Determine the [x, y] coordinate at the center of the cell enclosing the given text.  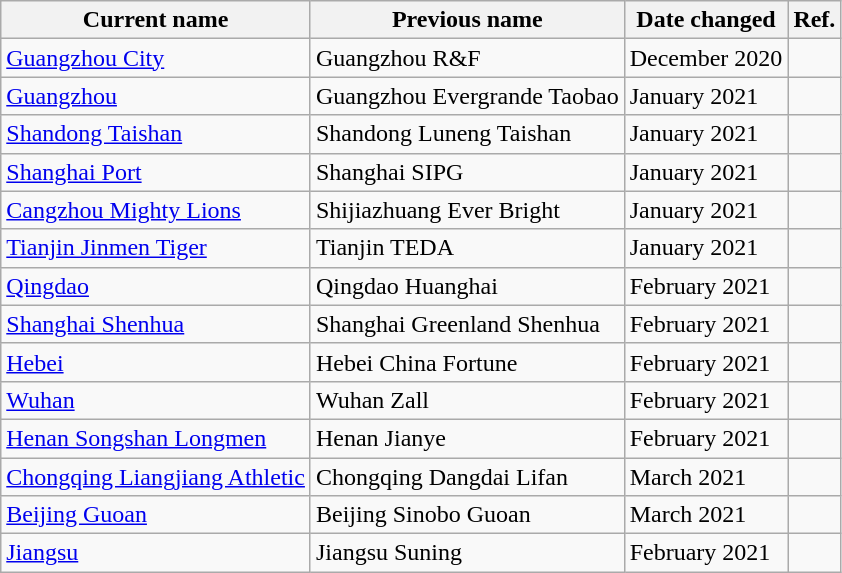
December 2020 [706, 58]
Henan Jianye [467, 438]
Qingdao Huanghai [467, 286]
Cangzhou Mighty Lions [156, 210]
Guangzhou R&F [467, 58]
Chongqing Liangjiang Athletic [156, 477]
Chongqing Dangdai Lifan [467, 477]
Henan Songshan Longmen [156, 438]
Qingdao [156, 286]
Date changed [706, 20]
Guangzhou Evergrande Taobao [467, 96]
Shanghai Port [156, 172]
Guangzhou [156, 96]
Shandong Taishan [156, 134]
Tianjin Jinmen Tiger [156, 248]
Previous name [467, 20]
Beijing Guoan [156, 515]
Beijing Sinobo Guoan [467, 515]
Jiangsu Suning [467, 553]
Hebei China Fortune [467, 362]
Wuhan Zall [467, 400]
Tianjin TEDA [467, 248]
Shijiazhuang Ever Bright [467, 210]
Hebei [156, 362]
Guangzhou City [156, 58]
Jiangsu [156, 553]
Shandong Luneng Taishan [467, 134]
Current name [156, 20]
Shanghai Greenland Shenhua [467, 324]
Shanghai Shenhua [156, 324]
Wuhan [156, 400]
Ref. [814, 20]
Shanghai SIPG [467, 172]
